Detect which cell encompasses the target text, then output its (x, y) center coordinate. 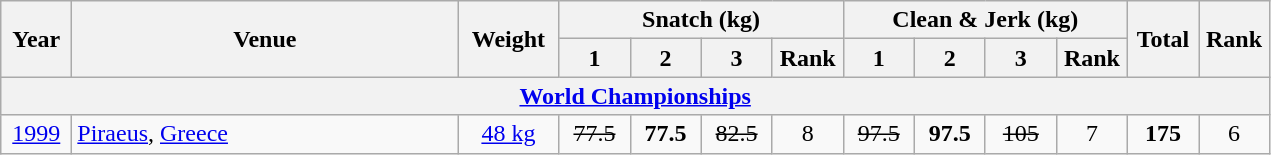
Piraeus, Greece (265, 134)
1999 (36, 134)
7 (1092, 134)
6 (1234, 134)
Clean & Jerk (kg) (985, 20)
175 (1162, 134)
82.5 (736, 134)
105 (1020, 134)
48 kg (508, 134)
Year (36, 39)
Venue (265, 39)
Total (1162, 39)
World Championships (636, 96)
Snatch (kg) (701, 20)
Weight (508, 39)
8 (808, 134)
